Pinpoint the cell where the given text exists, returning its [X, Y] midpoint coordinate. 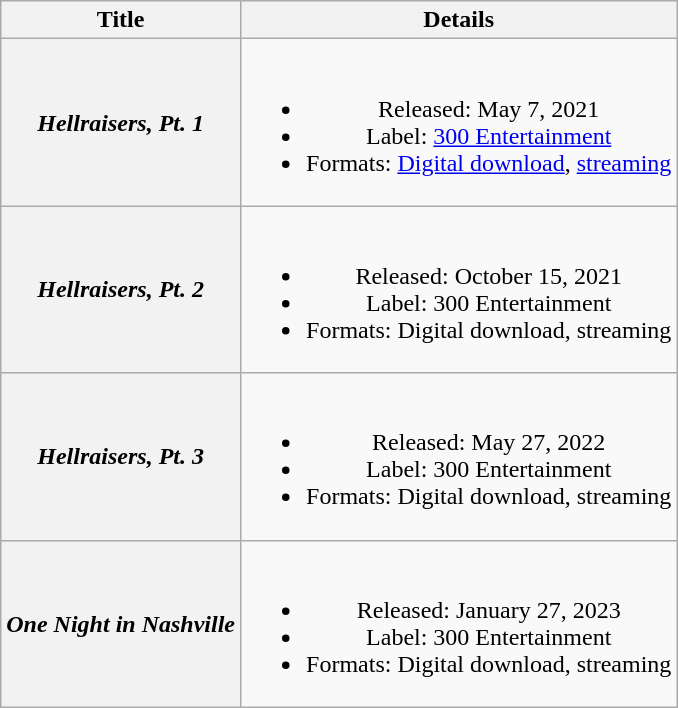
Hellraisers, Pt. 2 [121, 290]
Hellraisers, Pt. 1 [121, 122]
Released: October 15, 2021Label: 300 EntertainmentFormats: Digital download, streaming [459, 290]
One Night in Nashville [121, 624]
Released: May 7, 2021Label: 300 EntertainmentFormats: Digital download, streaming [459, 122]
Released: January 27, 2023Label: 300 EntertainmentFormats: Digital download, streaming [459, 624]
Title [121, 20]
Released: May 27, 2022Label: 300 EntertainmentFormats: Digital download, streaming [459, 456]
Details [459, 20]
Hellraisers, Pt. 3 [121, 456]
